Capture the cell that displays the provided text and extract its (X, Y) central coordinate. 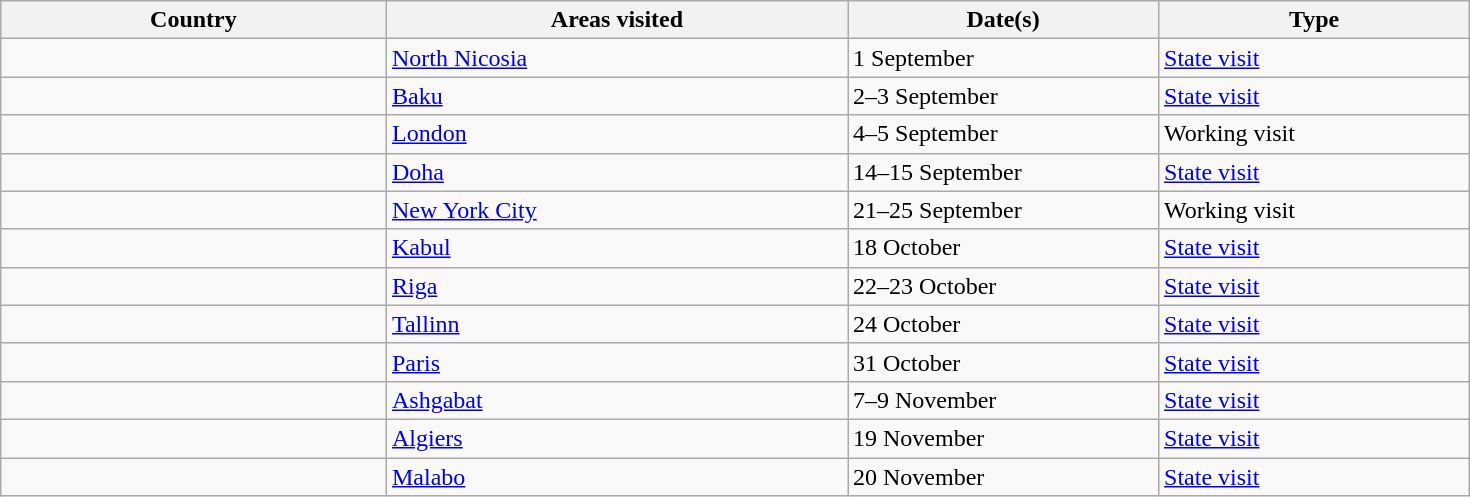
1 September (1004, 58)
Areas visited (616, 20)
London (616, 134)
Date(s) (1004, 20)
4–5 September (1004, 134)
Ashgabat (616, 400)
21–25 September (1004, 210)
24 October (1004, 324)
Paris (616, 362)
Tallinn (616, 324)
Doha (616, 172)
22–23 October (1004, 286)
2–3 September (1004, 96)
19 November (1004, 438)
Algiers (616, 438)
20 November (1004, 477)
Type (1314, 20)
31 October (1004, 362)
Riga (616, 286)
North Nicosia (616, 58)
Malabo (616, 477)
18 October (1004, 248)
7–9 November (1004, 400)
New York City (616, 210)
14–15 September (1004, 172)
Country (193, 20)
Baku (616, 96)
Kabul (616, 248)
